For the text-containing cell, return its midpoint in [X, Y] coordinate format. 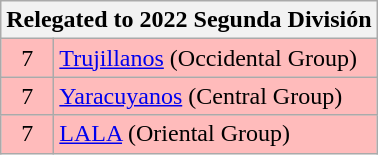
Trujillanos (Occidental Group) [216, 58]
Yaracuyanos (Central Group) [216, 96]
LALA (Oriental Group) [216, 134]
Relegated to 2022 Segunda División [189, 20]
